Find where the given text appears and provide that cell's center as (X, Y) coordinate. 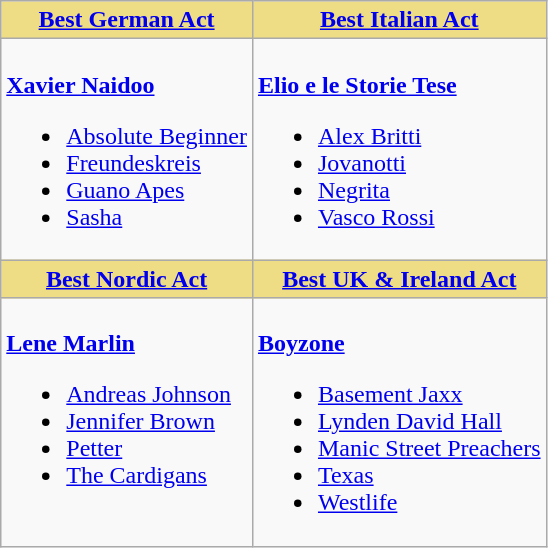
Best German Act (127, 20)
Best UK & Ireland Act (399, 279)
Elio e le Storie TeseAlex BrittiJovanottiNegritaVasco Rossi (399, 150)
BoyzoneBasement JaxxLynden David HallManic Street PreachersTexasWestlife (399, 422)
Xavier NaidooAbsolute BeginnerFreundeskreisGuano ApesSasha (127, 150)
Best Nordic Act (127, 279)
Lene MarlinAndreas JohnsonJennifer BrownPetterThe Cardigans (127, 422)
Best Italian Act (399, 20)
